Find where the given text appears and provide that cell's center as (x, y) coordinate. 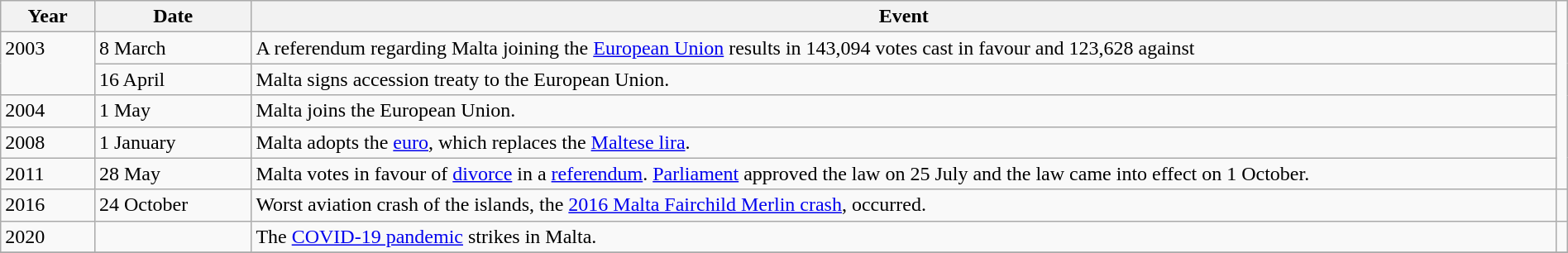
Year (48, 17)
Malta joins the European Union. (904, 111)
8 March (172, 48)
2020 (48, 236)
Malta signs accession treaty to the European Union. (904, 79)
Date (172, 17)
Malta votes in favour of divorce in a referendum. Parliament approved the law on 25 July and the law came into effect on 1 October. (904, 174)
24 October (172, 205)
16 April (172, 79)
2008 (48, 142)
2016 (48, 205)
The COVID-19 pandemic strikes in Malta. (904, 236)
A referendum regarding Malta joining the European Union results in 143,094 votes cast in favour and 123,628 against (904, 48)
28 May (172, 174)
2003 (48, 64)
2004 (48, 111)
1 May (172, 111)
Event (904, 17)
1 January (172, 142)
Malta adopts the euro, which replaces the Maltese lira. (904, 142)
Worst aviation crash of the islands, the 2016 Malta Fairchild Merlin crash, occurred. (904, 205)
2011 (48, 174)
